Scan for the cell matching the given text and deliver its (X, Y) coordinate at center. 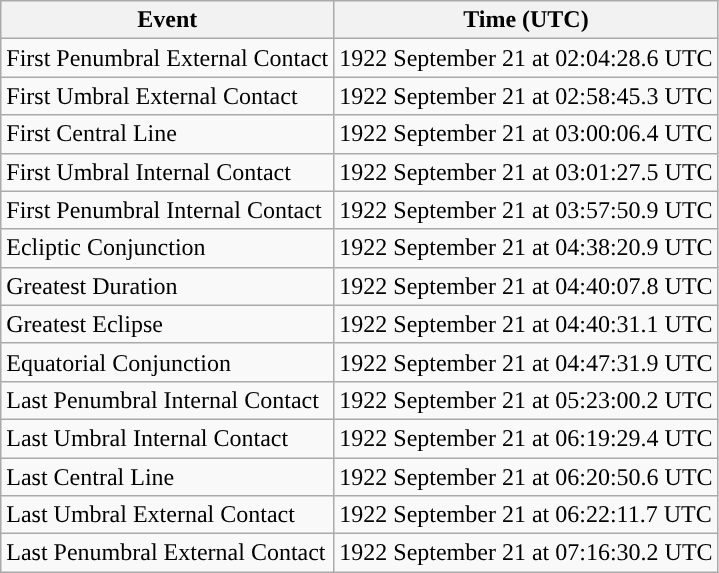
1922 September 21 at 02:58:45.3 UTC (526, 96)
Time (UTC) (526, 20)
1922 September 21 at 04:38:20.9 UTC (526, 248)
Greatest Eclipse (168, 324)
Equatorial Conjunction (168, 362)
1922 September 21 at 06:20:50.6 UTC (526, 477)
First Penumbral External Contact (168, 58)
Last Umbral External Contact (168, 515)
1922 September 21 at 04:47:31.9 UTC (526, 362)
Last Umbral Internal Contact (168, 438)
Last Central Line (168, 477)
1922 September 21 at 06:22:11.7 UTC (526, 515)
Greatest Duration (168, 286)
First Penumbral Internal Contact (168, 210)
First Umbral External Contact (168, 96)
1922 September 21 at 07:16:30.2 UTC (526, 553)
1922 September 21 at 02:04:28.6 UTC (526, 58)
Ecliptic Conjunction (168, 248)
1922 September 21 at 03:00:06.4 UTC (526, 134)
1922 September 21 at 04:40:31.1 UTC (526, 324)
1922 September 21 at 03:01:27.5 UTC (526, 172)
1922 September 21 at 04:40:07.8 UTC (526, 286)
Last Penumbral External Contact (168, 553)
Last Penumbral Internal Contact (168, 400)
1922 September 21 at 05:23:00.2 UTC (526, 400)
Event (168, 20)
1922 September 21 at 03:57:50.9 UTC (526, 210)
First Central Line (168, 134)
First Umbral Internal Contact (168, 172)
1922 September 21 at 06:19:29.4 UTC (526, 438)
